Return [x, y] of the center of cell containing provided text 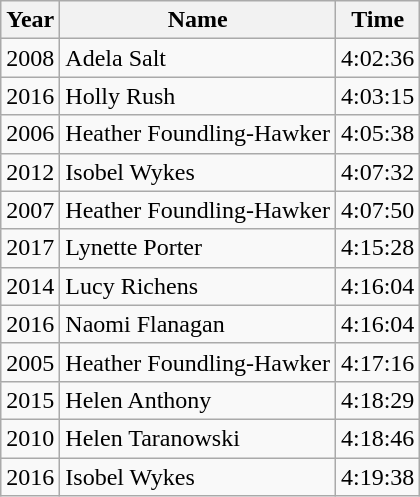
4:07:50 [377, 210]
Helen Anthony [198, 400]
2008 [30, 58]
Holly Rush [198, 96]
Naomi Flanagan [198, 324]
Time [377, 20]
2012 [30, 172]
4:02:36 [377, 58]
Lucy Richens [198, 286]
Year [30, 20]
4:03:15 [377, 96]
2005 [30, 362]
Helen Taranowski [198, 438]
4:18:46 [377, 438]
2015 [30, 400]
4:15:28 [377, 248]
4:19:38 [377, 477]
4:05:38 [377, 134]
Lynette Porter [198, 248]
2017 [30, 248]
2014 [30, 286]
Adela Salt [198, 58]
Name [198, 20]
2007 [30, 210]
4:07:32 [377, 172]
4:18:29 [377, 400]
2006 [30, 134]
4:17:16 [377, 362]
2010 [30, 438]
